Capture the cell that displays the provided text and extract its [x, y] central coordinate. 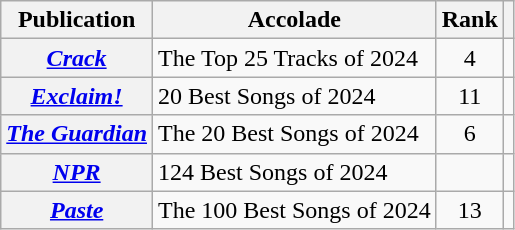
Rank [470, 20]
The 20 Best Songs of 2024 [295, 134]
Accolade [295, 20]
13 [470, 210]
4 [470, 58]
Exclaim! [77, 96]
The 100 Best Songs of 2024 [295, 210]
20 Best Songs of 2024 [295, 96]
NPR [77, 172]
11 [470, 96]
6 [470, 134]
Paste [77, 210]
124 Best Songs of 2024 [295, 172]
The Top 25 Tracks of 2024 [295, 58]
Publication [77, 20]
Crack [77, 58]
The Guardian [77, 134]
